Locate the cell with the specified text and output its [X, Y] center coordinate. 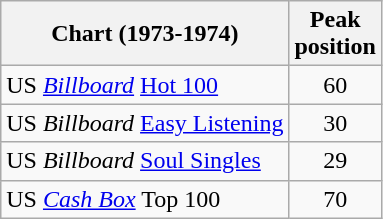
30 [335, 123]
70 [335, 199]
Peakposition [335, 34]
US Billboard Hot 100 [145, 85]
US Cash Box Top 100 [145, 199]
US Billboard Easy Listening [145, 123]
29 [335, 161]
Chart (1973-1974) [145, 34]
60 [335, 85]
US Billboard Soul Singles [145, 161]
